Return the [x, y] coordinate for the center point of the cell that contains the specified text.  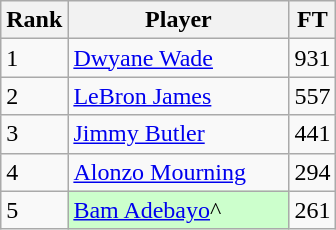
4 [34, 172]
Bam Adebayo^ [178, 210]
LeBron James [178, 96]
5 [34, 210]
Alonzo Mourning [178, 172]
1 [34, 58]
931 [312, 58]
294 [312, 172]
Player [178, 20]
Dwyane Wade [178, 58]
441 [312, 134]
Rank [34, 20]
557 [312, 96]
FT [312, 20]
2 [34, 96]
Jimmy Butler [178, 134]
261 [312, 210]
3 [34, 134]
